For the text-containing cell, return its midpoint in [x, y] coordinate format. 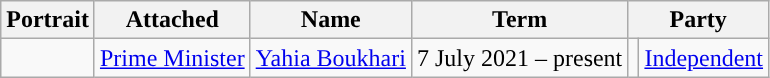
7 July 2021 – present [519, 58]
Independent [704, 58]
Portrait [48, 20]
Name [330, 20]
Term [519, 20]
Prime Minister [172, 58]
Party [698, 20]
Yahia Boukhari [330, 58]
Attached [172, 20]
